Return the [X, Y] coordinate for the center point of the cell that contains the specified text.  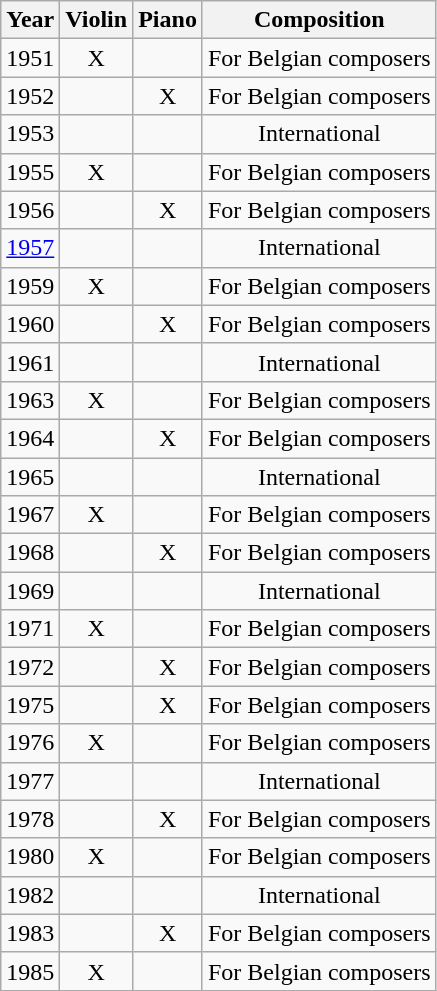
1971 [30, 629]
1985 [30, 971]
1963 [30, 400]
1964 [30, 438]
1957 [30, 248]
1951 [30, 58]
Violin [96, 20]
1959 [30, 286]
1980 [30, 857]
1952 [30, 96]
1982 [30, 895]
1977 [30, 781]
1976 [30, 743]
1953 [30, 134]
1975 [30, 705]
1968 [30, 553]
1983 [30, 933]
1969 [30, 591]
Composition [319, 20]
Year [30, 20]
1978 [30, 819]
1956 [30, 210]
Piano [168, 20]
1965 [30, 477]
1972 [30, 667]
1960 [30, 324]
1961 [30, 362]
1967 [30, 515]
1955 [30, 172]
